From the cell containing the given text, extract its center point as [x, y] coordinate. 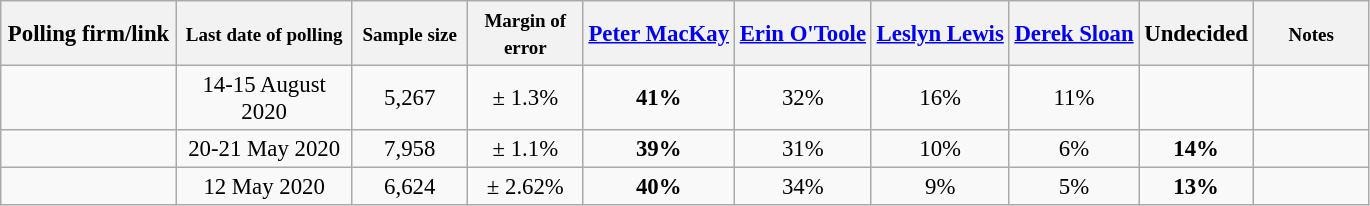
Notes [1311, 34]
34% [802, 187]
Erin O'Toole [802, 34]
5% [1074, 187]
Peter MacKay [658, 34]
6,624 [410, 187]
6% [1074, 149]
Sample size [410, 34]
Last date of polling [264, 34]
Derek Sloan [1074, 34]
32% [802, 98]
12 May 2020 [264, 187]
11% [1074, 98]
± 1.3% [526, 98]
Leslyn Lewis [940, 34]
41% [658, 98]
13% [1196, 187]
20-21 May 2020 [264, 149]
10% [940, 149]
40% [658, 187]
7,958 [410, 149]
39% [658, 149]
5,267 [410, 98]
16% [940, 98]
± 2.62% [526, 187]
Margin of error [526, 34]
Polling firm/link [89, 34]
14% [1196, 149]
9% [940, 187]
± 1.1% [526, 149]
Undecided [1196, 34]
14-15 August 2020 [264, 98]
31% [802, 149]
